Output the (x, y) coordinate of the center of the cell containing the given text.  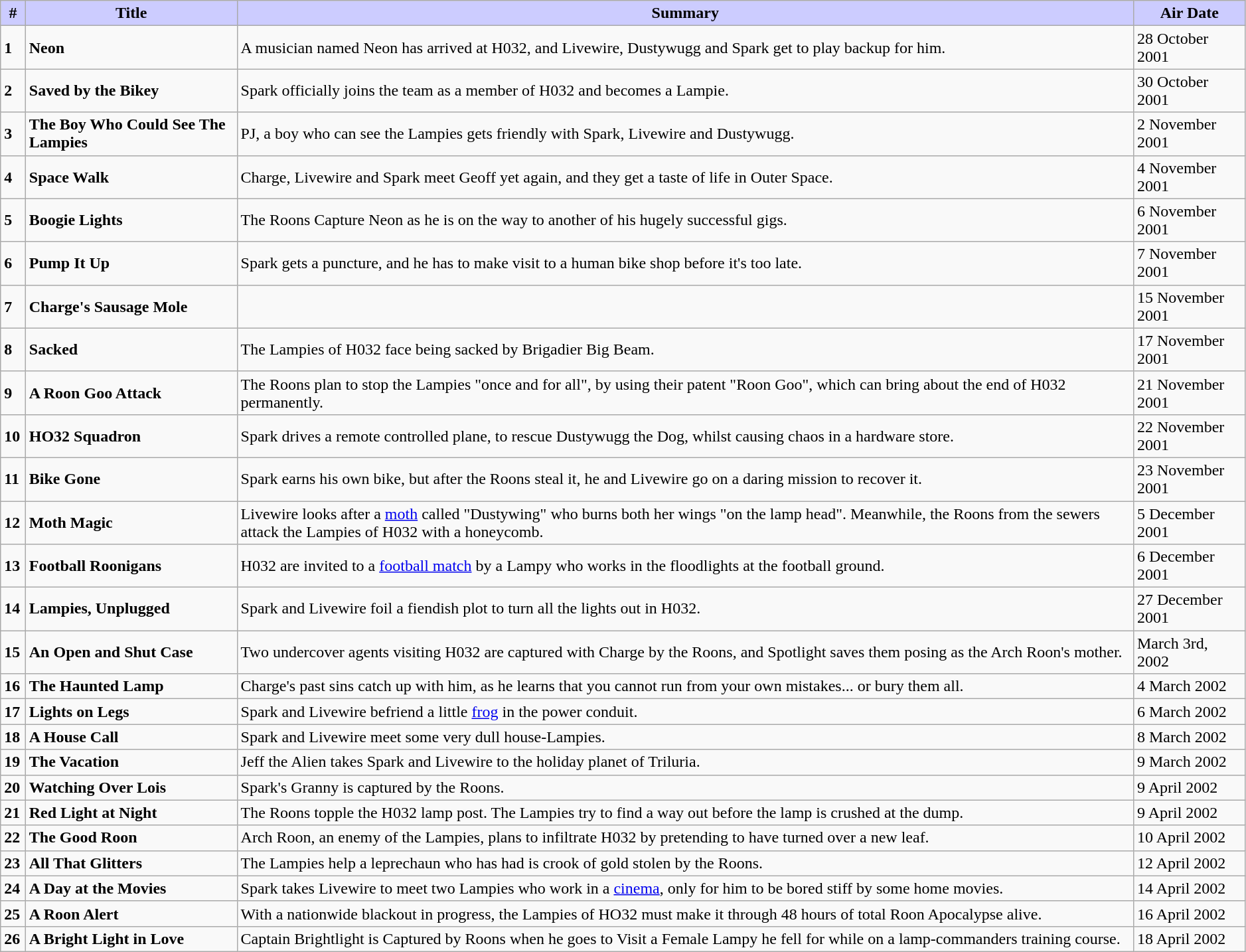
A Bright Light in Love (131, 939)
Spark drives a remote controlled plane, to rescue Dustywugg the Dog, whilst causing chaos in a hardware store. (685, 436)
The Boy Who Could See The Lampies (131, 134)
Spark earns his own bike, but after the Roons steal it, he and Livewire go on a daring mission to recover it. (685, 479)
Moth Magic (131, 522)
18 (13, 737)
The Roons topple the H032 lamp post. The Lampies try to find a way out before the lamp is crushed at the dump. (685, 813)
The Vacation (131, 762)
6 December 2001 (1190, 566)
All That Glitters (131, 863)
13 (13, 566)
The Lampies of H032 face being sacked by Brigadier Big Beam. (685, 349)
March 3rd, 2002 (1190, 652)
16 (13, 686)
Spark and Livewire foil a fiendish plot to turn all the lights out in H032. (685, 609)
6 (13, 263)
6 March 2002 (1190, 712)
Space Walk (131, 177)
Spark's Granny is captured by the Roons. (685, 787)
14 (13, 609)
H032 are invited to a football match by a Lampy who works in the floodlights at the football ground. (685, 566)
27 December 2001 (1190, 609)
Two undercover agents visiting H032 are captured with Charge by the Roons, and Spotlight saves them posing as the Arch Roon's mother. (685, 652)
21 November 2001 (1190, 393)
Spark takes Livewire to meet two Lampies who work in a cinema, only for him to be bored stiff by some home movies. (685, 888)
The Roons plan to stop the Lampies "once and for all", by using their patent "Roon Goo", which can bring about the end of H032 permanently. (685, 393)
Neon (131, 48)
# (13, 13)
Watching Over Lois (131, 787)
A House Call (131, 737)
Charge's past sins catch up with him, as he learns that you cannot run from your own mistakes... or bury them all. (685, 686)
12 April 2002 (1190, 863)
23 (13, 863)
4 November 2001 (1190, 177)
HO32 Squadron (131, 436)
Lights on Legs (131, 712)
5 December 2001 (1190, 522)
12 (13, 522)
4 March 2002 (1190, 686)
28 October 2001 (1190, 48)
22 (13, 838)
30 October 2001 (1190, 90)
A Roon Alert (131, 913)
Charge's Sausage Mole (131, 307)
17 (13, 712)
Charge, Livewire and Spark meet Geoff yet again, and they get a taste of life in Outer Space. (685, 177)
Boogie Lights (131, 220)
Sacked (131, 349)
The Lampies help a leprechaun who has had is crook of gold stolen by the Roons. (685, 863)
Pump It Up (131, 263)
Spark officially joins the team as a member of H032 and becomes a Lampie. (685, 90)
15 November 2001 (1190, 307)
23 November 2001 (1190, 479)
With a nationwide blackout in progress, the Lampies of HO32 must make it through 48 hours of total Roon Apocalypse alive. (685, 913)
Spark and Livewire meet some very dull house-Lampies. (685, 737)
7 November 2001 (1190, 263)
Arch Roon, an enemy of the Lampies, plans to infiltrate H032 by pretending to have turned over a new leaf. (685, 838)
2 (13, 90)
9 March 2002 (1190, 762)
7 (13, 307)
Captain Brightlight is Captured by Roons when he goes to Visit a Female Lampy he fell for while on a lamp-commanders training course. (685, 939)
Spark and Livewire befriend a little frog in the power conduit. (685, 712)
The Haunted Lamp (131, 686)
14 April 2002 (1190, 888)
Title (131, 13)
4 (13, 177)
3 (13, 134)
10 April 2002 (1190, 838)
26 (13, 939)
A musician named Neon has arrived at H032, and Livewire, Dustywugg and Spark get to play backup for him. (685, 48)
A Day at the Movies (131, 888)
5 (13, 220)
17 November 2001 (1190, 349)
18 April 2002 (1190, 939)
Red Light at Night (131, 813)
Air Date (1190, 13)
19 (13, 762)
8 March 2002 (1190, 737)
The Good Roon (131, 838)
Summary (685, 13)
25 (13, 913)
22 November 2001 (1190, 436)
10 (13, 436)
Spark gets a puncture, and he has to make visit to a human bike shop before it's too late. (685, 263)
9 (13, 393)
15 (13, 652)
PJ, a boy who can see the Lampies gets friendly with Spark, Livewire and Dustywugg. (685, 134)
An Open and Shut Case (131, 652)
8 (13, 349)
21 (13, 813)
Football Roonigans (131, 566)
16 April 2002 (1190, 913)
A Roon Goo Attack (131, 393)
20 (13, 787)
Bike Gone (131, 479)
Lampies, Unplugged (131, 609)
6 November 2001 (1190, 220)
11 (13, 479)
The Roons Capture Neon as he is on the way to another of his hugely successful gigs. (685, 220)
2 November 2001 (1190, 134)
Jeff the Alien takes Spark and Livewire to the holiday planet of Triluria. (685, 762)
24 (13, 888)
1 (13, 48)
Saved by the Bikey (131, 90)
